Locate the cell with the specified text and output its (X, Y) center coordinate. 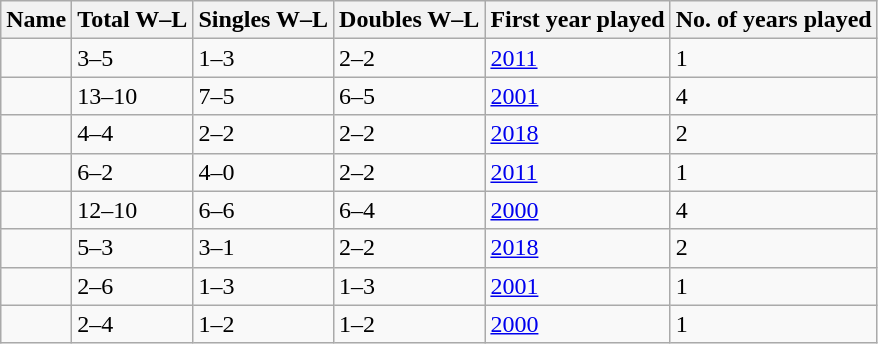
3–5 (132, 58)
No. of years played (774, 20)
13–10 (132, 96)
5–3 (132, 248)
First year played (578, 20)
3–1 (264, 248)
2–6 (132, 286)
7–5 (264, 96)
Singles W–L (264, 20)
2–4 (132, 324)
Name (36, 20)
6–5 (410, 96)
6–2 (132, 172)
6–4 (410, 210)
6–6 (264, 210)
Total W–L (132, 20)
12–10 (132, 210)
4–0 (264, 172)
4–4 (132, 134)
Doubles W–L (410, 20)
